Detect which cell encompasses the target text, then output its (X, Y) center coordinate. 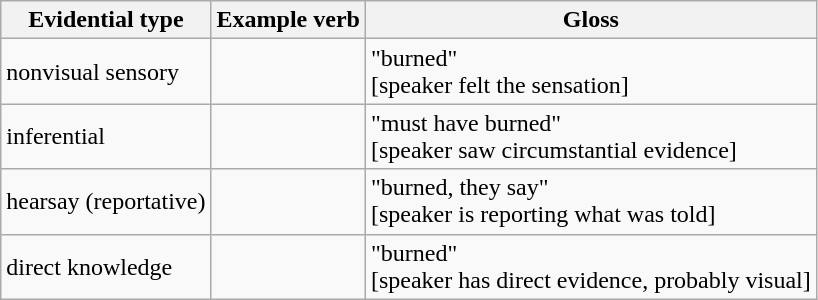
"burned"[speaker felt the sensation] (590, 72)
"burned"[speaker has direct evidence, probably visual] (590, 266)
"must have burned"[speaker saw circumstantial evidence] (590, 136)
Gloss (590, 20)
inferential (106, 136)
Example verb (288, 20)
nonvisual sensory (106, 72)
"burned, they say"[speaker is reporting what was told] (590, 202)
Evidential type (106, 20)
hearsay (reportative) (106, 202)
direct knowledge (106, 266)
